Return [X, Y] of the center of cell containing provided text 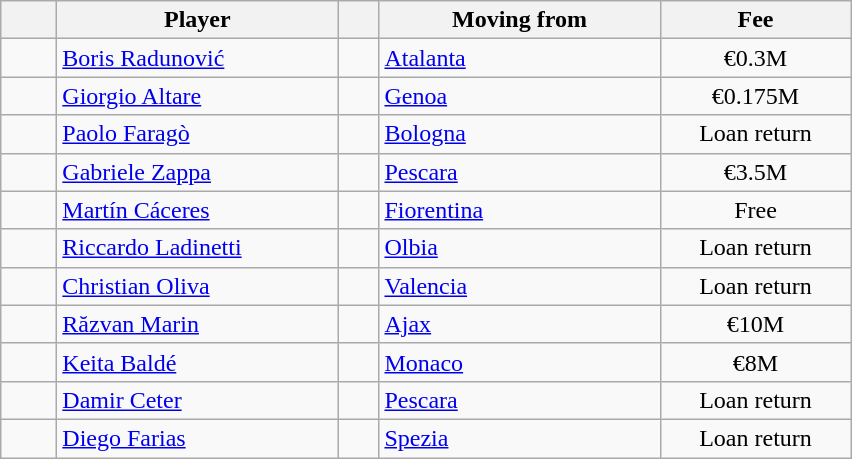
€0.3M [756, 58]
€3.5M [756, 172]
Diego Farias [198, 438]
Monaco [520, 362]
€10M [756, 324]
Gabriele Zappa [198, 172]
Atalanta [520, 58]
Moving from [520, 20]
Fee [756, 20]
Free [756, 210]
Răzvan Marin [198, 324]
Bologna [520, 134]
Genoa [520, 96]
Riccardo Ladinetti [198, 248]
Giorgio Altare [198, 96]
€0.175M [756, 96]
Christian Oliva [198, 286]
Boris Radunović [198, 58]
Spezia [520, 438]
€8M [756, 362]
Paolo Faragò [198, 134]
Olbia [520, 248]
Keita Baldé [198, 362]
Valencia [520, 286]
Fiorentina [520, 210]
Ajax [520, 324]
Damir Ceter [198, 400]
Player [198, 20]
Martín Cáceres [198, 210]
